Extract the (X, Y) coordinate from the center of the cell holding the provided text.  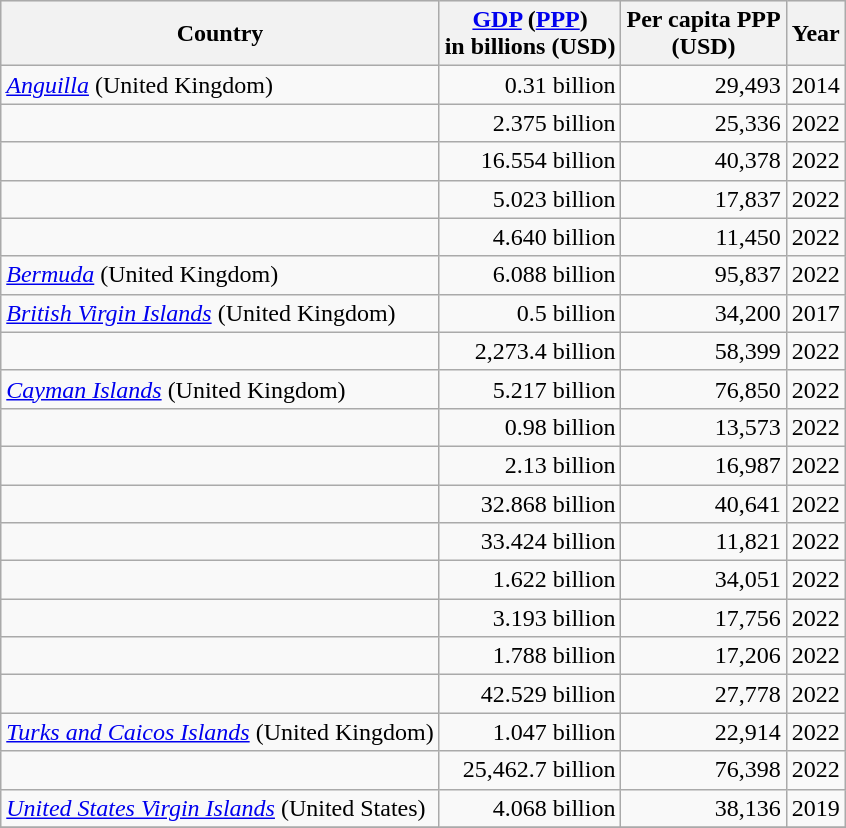
0.5 billion (530, 313)
Anguilla (United Kingdom) (220, 85)
25,336 (704, 123)
42.529 billion (530, 694)
34,200 (704, 313)
4.068 billion (530, 808)
Bermuda (United Kingdom) (220, 275)
11,450 (704, 237)
40,378 (704, 161)
Per capita PPP(USD) (704, 34)
2017 (816, 313)
6.088 billion (530, 275)
17,206 (704, 656)
33.424 billion (530, 542)
17,756 (704, 618)
17,837 (704, 199)
38,136 (704, 808)
13,573 (704, 427)
11,821 (704, 542)
2.375 billion (530, 123)
40,641 (704, 503)
2014 (816, 85)
29,493 (704, 85)
1.622 billion (530, 580)
5.023 billion (530, 199)
Turks and Caicos Islands (United Kingdom) (220, 732)
16,987 (704, 465)
16.554 billion (530, 161)
Year (816, 34)
27,778 (704, 694)
0.31 billion (530, 85)
Country (220, 34)
United States Virgin Islands (United States) (220, 808)
1.047 billion (530, 732)
4.640 billion (530, 237)
1.788 billion (530, 656)
58,399 (704, 351)
32.868 billion (530, 503)
2.13 billion (530, 465)
25,462.7 billion (530, 770)
95,837 (704, 275)
2,273.4 billion (530, 351)
34,051 (704, 580)
British Virgin Islands (United Kingdom) (220, 313)
22,914 (704, 732)
2019 (816, 808)
76,850 (704, 389)
0.98 billion (530, 427)
5.217 billion (530, 389)
3.193 billion (530, 618)
76,398 (704, 770)
Cayman Islands (United Kingdom) (220, 389)
GDP (PPP)in billions (USD) (530, 34)
